For the text-containing cell, return its midpoint in [x, y] coordinate format. 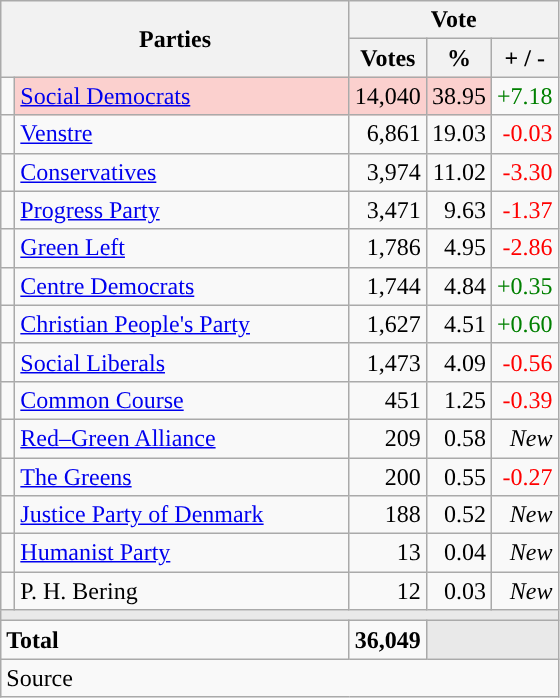
-2.86 [524, 248]
1,744 [388, 286]
36,049 [388, 640]
% [458, 58]
1,473 [388, 362]
Social Liberals [182, 362]
-3.30 [524, 172]
-0.27 [524, 477]
Votes [388, 58]
Green Left [182, 248]
Humanist Party [182, 553]
1,786 [388, 248]
Red–Green Alliance [182, 438]
38.95 [458, 96]
3,974 [388, 172]
4.09 [458, 362]
+0.60 [524, 324]
1,627 [388, 324]
0.04 [458, 553]
Source [280, 678]
+ / - [524, 58]
3,471 [388, 210]
Common Course [182, 400]
451 [388, 400]
0.52 [458, 515]
13 [388, 553]
4.51 [458, 324]
Vote [454, 20]
11.02 [458, 172]
4.84 [458, 286]
14,040 [388, 96]
-0.03 [524, 134]
19.03 [458, 134]
4.95 [458, 248]
Progress Party [182, 210]
Social Democrats [182, 96]
1.25 [458, 400]
-0.39 [524, 400]
Conservatives [182, 172]
0.58 [458, 438]
-1.37 [524, 210]
6,861 [388, 134]
+0.35 [524, 286]
Centre Democrats [182, 286]
200 [388, 477]
9.63 [458, 210]
+7.18 [524, 96]
188 [388, 515]
P. H. Bering [182, 591]
0.55 [458, 477]
0.03 [458, 591]
The Greens [182, 477]
Venstre [182, 134]
Total [176, 640]
Christian People's Party [182, 324]
209 [388, 438]
Justice Party of Denmark [182, 515]
-0.56 [524, 362]
12 [388, 591]
Parties [176, 39]
